Detect which cell encompasses the target text, then output its [X, Y] center coordinate. 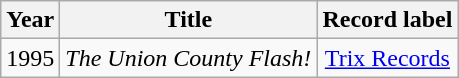
Title [188, 20]
1995 [30, 58]
Trix Records [388, 58]
Record label [388, 20]
The Union County Flash! [188, 58]
Year [30, 20]
